Search for the cell housing the specified text and yield its [X, Y] center coordinate. 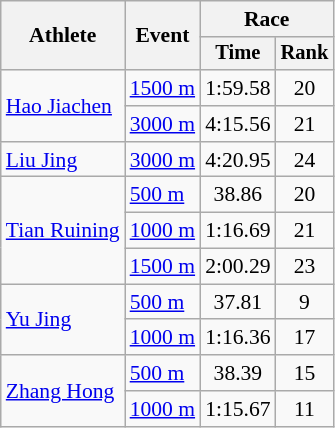
Hao Jiachen [63, 106]
23 [305, 267]
1:59.58 [238, 88]
Time [238, 54]
Zhang Hong [63, 390]
38.86 [238, 195]
15 [305, 373]
Rank [305, 54]
1:16.36 [238, 338]
Athlete [63, 36]
11 [305, 409]
37.81 [238, 302]
4:20.95 [238, 160]
Liu Jing [63, 160]
Event [162, 36]
1:16.69 [238, 231]
2:00.29 [238, 267]
1:15.67 [238, 409]
24 [305, 160]
Race [266, 19]
Tian Ruining [63, 230]
38.39 [238, 373]
4:15.56 [238, 124]
9 [305, 302]
Yu Jing [63, 320]
17 [305, 338]
